Provide the [x, y] coordinate of the cell's center where the given text is located.  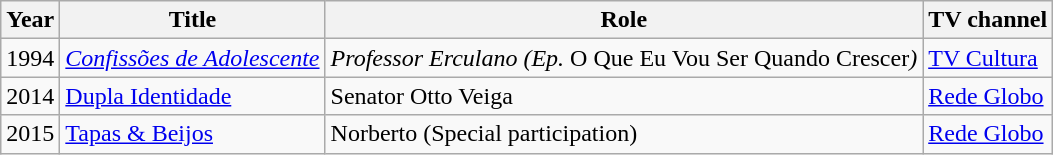
Professor Erculano (Ep. O Que Eu Vou Ser Quando Crescer) [624, 58]
2015 [30, 134]
TV Cultura [988, 58]
Norberto (Special participation) [624, 134]
2014 [30, 96]
1994 [30, 58]
Dupla Identidade [192, 96]
Senator Otto Veiga [624, 96]
Year [30, 20]
Title [192, 20]
Role [624, 20]
TV channel [988, 20]
Tapas & Beijos [192, 134]
Confissões de Adolescente [192, 58]
